Capture the cell that displays the provided text and extract its (x, y) central coordinate. 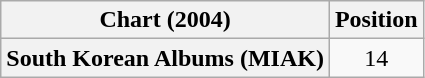
Position (376, 20)
14 (376, 58)
Chart (2004) (166, 20)
South Korean Albums (MIAK) (166, 58)
